Pinpoint the cell where the given text exists, returning its (x, y) midpoint coordinate. 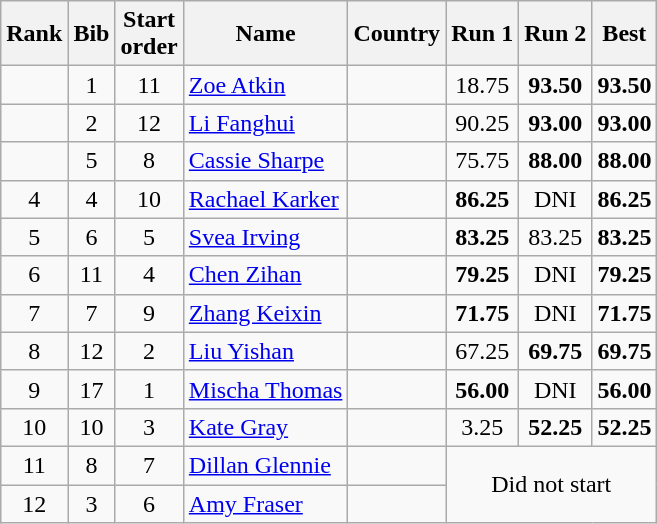
Cassie Sharpe (266, 161)
Dillan Glennie (266, 465)
Zoe Atkin (266, 85)
Liu Yishan (266, 351)
75.75 (482, 161)
Best (624, 34)
Startorder (149, 34)
Rank (34, 34)
Name (266, 34)
Run 2 (556, 34)
Svea Irving (266, 237)
Mischa Thomas (266, 389)
Kate Gray (266, 427)
Chen Zihan (266, 275)
Run 1 (482, 34)
Bib (92, 34)
Li Fanghui (266, 123)
18.75 (482, 85)
Country (397, 34)
90.25 (482, 123)
Did not start (552, 484)
Amy Fraser (266, 503)
Zhang Keixin (266, 313)
Rachael Karker (266, 199)
3.25 (482, 427)
17 (92, 389)
67.25 (482, 351)
